Identify which cell holds the provided text, then report its (x, y) central coordinate. 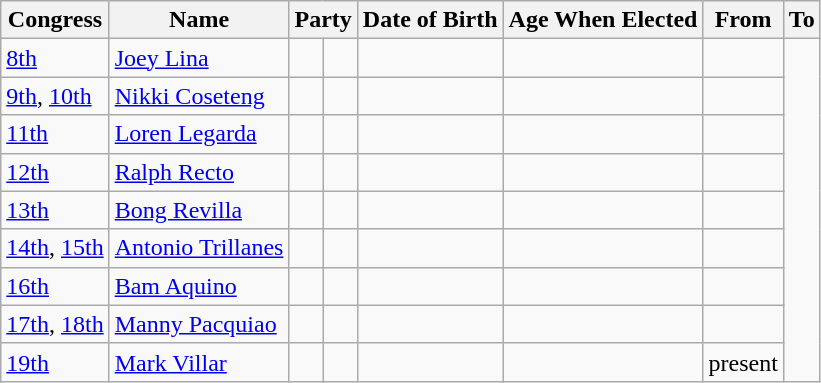
Age When Elected (603, 20)
12th (55, 172)
19th (55, 362)
Mark Villar (199, 362)
Congress (55, 20)
Party (323, 20)
Date of Birth (430, 20)
17th, 18th (55, 324)
8th (55, 58)
14th, 15th (55, 248)
Antonio Trillanes (199, 248)
To (802, 20)
Nikki Coseteng (199, 96)
Name (199, 20)
Loren Legarda (199, 134)
16th (55, 286)
present (743, 362)
13th (55, 210)
9th, 10th (55, 96)
Manny Pacquiao (199, 324)
From (743, 20)
Bam Aquino (199, 286)
11th (55, 134)
Joey Lina (199, 58)
Bong Revilla (199, 210)
Ralph Recto (199, 172)
